Return the [x, y] coordinate for the center point of the cell that contains the specified text.  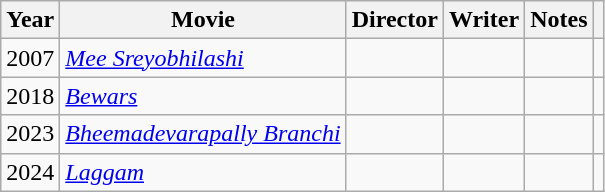
Laggam [203, 172]
Movie [203, 20]
2018 [30, 96]
2023 [30, 134]
2007 [30, 58]
Bewars [203, 96]
Mee Sreyobhilashi [203, 58]
Writer [484, 20]
2024 [30, 172]
Bheemadevarapally Branchi [203, 134]
Year [30, 20]
Notes [559, 20]
Director [394, 20]
